Return (X, Y) of the center of cell containing provided text 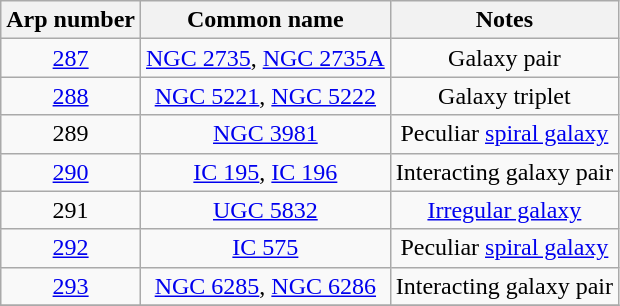
288 (71, 96)
IC 575 (265, 248)
NGC 3981 (265, 134)
292 (71, 248)
NGC 2735, NGC 2735A (265, 58)
Arp number (71, 20)
NGC 6285, NGC 6286 (265, 286)
Common name (265, 20)
Galaxy triplet (504, 96)
Notes (504, 20)
Irregular galaxy (504, 210)
290 (71, 172)
289 (71, 134)
IC 195, IC 196 (265, 172)
Galaxy pair (504, 58)
UGC 5832 (265, 210)
293 (71, 286)
291 (71, 210)
NGC 5221, NGC 5222 (265, 96)
287 (71, 58)
